Capture the cell that displays the provided text and extract its (X, Y) central coordinate. 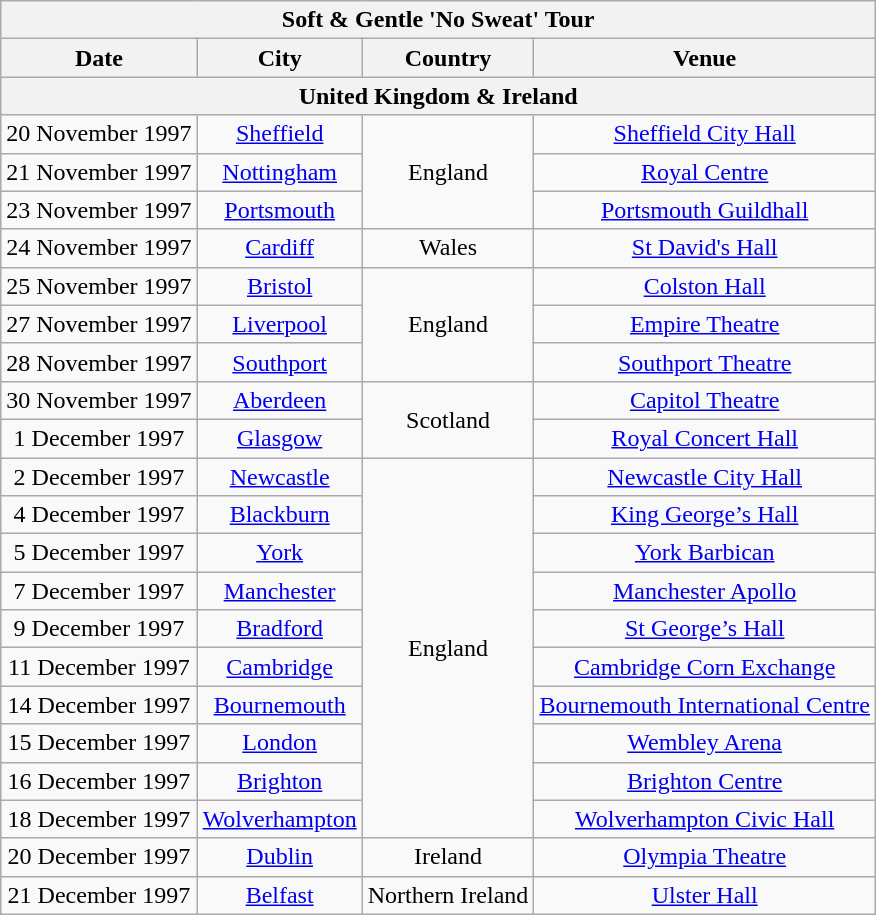
21 November 1997 (99, 172)
16 December 1997 (99, 781)
Bournemouth (280, 705)
Northern Ireland (448, 895)
Cardiff (280, 248)
United Kingdom & Ireland (438, 96)
18 December 1997 (99, 819)
Wales (448, 248)
Wolverhampton (280, 819)
7 December 1997 (99, 591)
Scotland (448, 419)
Olympia Theatre (705, 857)
Venue (705, 58)
27 November 1997 (99, 324)
Country (448, 58)
Wolverhampton Civic Hall (705, 819)
Aberdeen (280, 400)
21 December 1997 (99, 895)
St David's Hall (705, 248)
Capitol Theatre (705, 400)
Colston Hall (705, 286)
Newcastle City Hall (705, 477)
Southport Theatre (705, 362)
5 December 1997 (99, 553)
London (280, 743)
14 December 1997 (99, 705)
1 December 1997 (99, 438)
Manchester Apollo (705, 591)
Bradford (280, 629)
20 December 1997 (99, 857)
9 December 1997 (99, 629)
Newcastle (280, 477)
Cambridge Corn Exchange (705, 667)
Ulster Hall (705, 895)
30 November 1997 (99, 400)
Brighton Centre (705, 781)
23 November 1997 (99, 210)
York (280, 553)
Manchester (280, 591)
Belfast (280, 895)
28 November 1997 (99, 362)
11 December 1997 (99, 667)
Portsmouth Guildhall (705, 210)
York Barbican (705, 553)
King George’s Hall (705, 515)
Bournemouth International Centre (705, 705)
City (280, 58)
Portsmouth (280, 210)
Dublin (280, 857)
Empire Theatre (705, 324)
Cambridge (280, 667)
24 November 1997 (99, 248)
2 December 1997 (99, 477)
Soft & Gentle 'No Sweat' Tour (438, 20)
4 December 1997 (99, 515)
Brighton (280, 781)
Glasgow (280, 438)
20 November 1997 (99, 134)
Date (99, 58)
Royal Concert Hall (705, 438)
Nottingham (280, 172)
St George’s Hall (705, 629)
15 December 1997 (99, 743)
Southport (280, 362)
Liverpool (280, 324)
Sheffield City Hall (705, 134)
25 November 1997 (99, 286)
Sheffield (280, 134)
Royal Centre (705, 172)
Wembley Arena (705, 743)
Bristol (280, 286)
Ireland (448, 857)
Blackburn (280, 515)
